Output the [X, Y] coordinate of the center of the cell containing the given text.  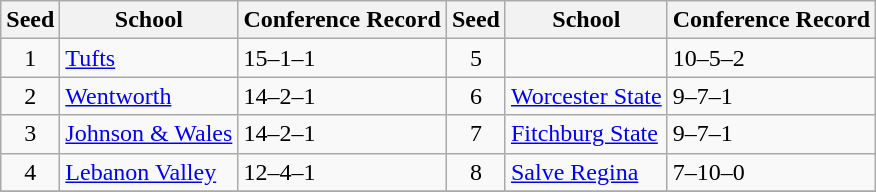
15–1–1 [342, 58]
10–5–2 [772, 58]
12–4–1 [342, 172]
2 [30, 96]
7 [476, 134]
6 [476, 96]
Fitchburg State [586, 134]
Tufts [149, 58]
Salve Regina [586, 172]
Wentworth [149, 96]
1 [30, 58]
Lebanon Valley [149, 172]
Worcester State [586, 96]
4 [30, 172]
Johnson & Wales [149, 134]
5 [476, 58]
8 [476, 172]
3 [30, 134]
7–10–0 [772, 172]
